Pinpoint the cell where the given text exists, returning its (x, y) midpoint coordinate. 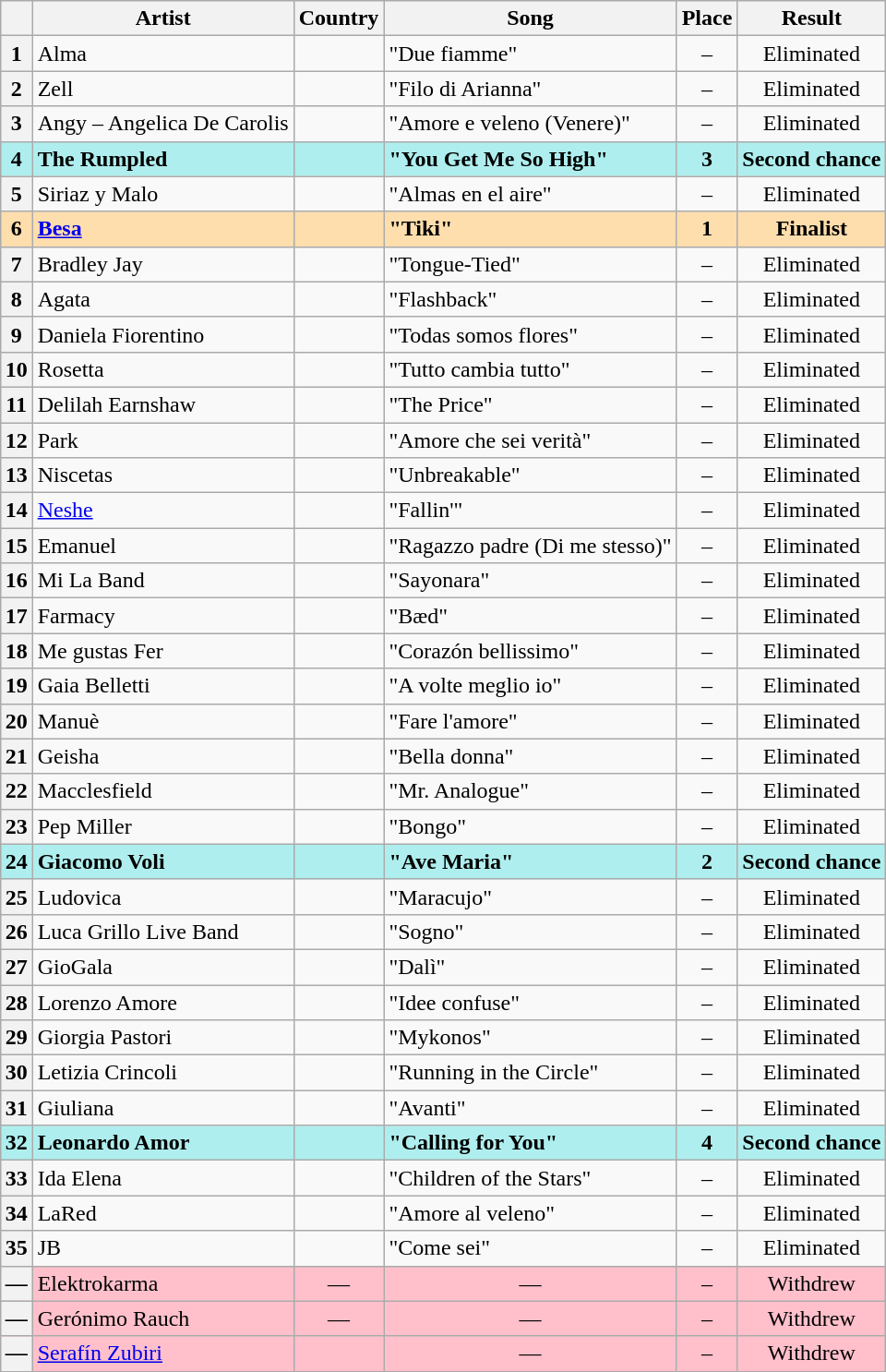
Manuè (162, 721)
12 (17, 440)
Macclesfield (162, 791)
Ida Elena (162, 1178)
Niscetas (162, 475)
27 (17, 967)
35 (17, 1248)
Geisha (162, 756)
15 (17, 546)
21 (17, 756)
Country (339, 18)
13 (17, 475)
"A volte meglio io" (530, 686)
29 (17, 1038)
Giorgia Pastori (162, 1038)
"Amore al veleno" (530, 1213)
6 (17, 229)
Artist (162, 18)
9 (17, 334)
Giacomo Voli (162, 861)
Ludovica (162, 897)
Me gustas Fer (162, 651)
"Maracujo" (530, 897)
Agata (162, 299)
Emanuel (162, 546)
"Avanti" (530, 1108)
"Tutto cambia tutto" (530, 369)
"Calling for You" (530, 1143)
Zell (162, 89)
"Fallin'" (530, 511)
"Dalì" (530, 967)
18 (17, 651)
Angy – Angelica De Carolis (162, 124)
Gaia Belletti (162, 686)
Pep Miller (162, 826)
24 (17, 861)
"Flashback" (530, 299)
16 (17, 581)
"Running in the Circle" (530, 1073)
"Sogno" (530, 932)
Place (707, 18)
23 (17, 826)
"Amore che sei verità" (530, 440)
"Todas somos flores" (530, 334)
"Fare l'amore" (530, 721)
Delilah Earnshaw (162, 404)
26 (17, 932)
19 (17, 686)
Farmacy (162, 616)
Leonardo Amor (162, 1143)
17 (17, 616)
"Corazón bellissimo" (530, 651)
The Rumpled (162, 159)
Giuliana (162, 1108)
"Filo di Arianna" (530, 89)
Luca Grillo Live Band (162, 932)
"You Get Me So High" (530, 159)
Siriaz y Malo (162, 194)
"Ragazzo padre (Di me stesso)" (530, 546)
"Almas en el aire" (530, 194)
"Bongo" (530, 826)
"Children of the Stars" (530, 1178)
"Amore e veleno (Venere)" (530, 124)
Alma (162, 54)
JB (162, 1248)
"The Price" (530, 404)
20 (17, 721)
Finalist (812, 229)
Elektrokarma (162, 1283)
Result (812, 18)
Neshe (162, 511)
Song (530, 18)
33 (17, 1178)
"Bella donna" (530, 756)
Besa (162, 229)
"Tiki" (530, 229)
7 (17, 264)
GioGala (162, 967)
"Idee confuse" (530, 1002)
28 (17, 1002)
14 (17, 511)
"Come sei" (530, 1248)
Letizia Crincoli (162, 1073)
"Unbreakable" (530, 475)
34 (17, 1213)
Daniela Fiorentino (162, 334)
Rosetta (162, 369)
"Bæd" (530, 616)
31 (17, 1108)
"Mykonos" (530, 1038)
"Ave Maria" (530, 861)
Lorenzo Amore (162, 1002)
Gerónimo Rauch (162, 1318)
Bradley Jay (162, 264)
"Due fiamme" (530, 54)
8 (17, 299)
22 (17, 791)
Mi La Band (162, 581)
LaRed (162, 1213)
Serafín Zubiri (162, 1354)
30 (17, 1073)
"Tongue-Tied" (530, 264)
"Mr. Analogue" (530, 791)
25 (17, 897)
32 (17, 1143)
11 (17, 404)
5 (17, 194)
"Sayonara" (530, 581)
Park (162, 440)
10 (17, 369)
